Scan for the cell matching the given text and deliver its (x, y) coordinate at center. 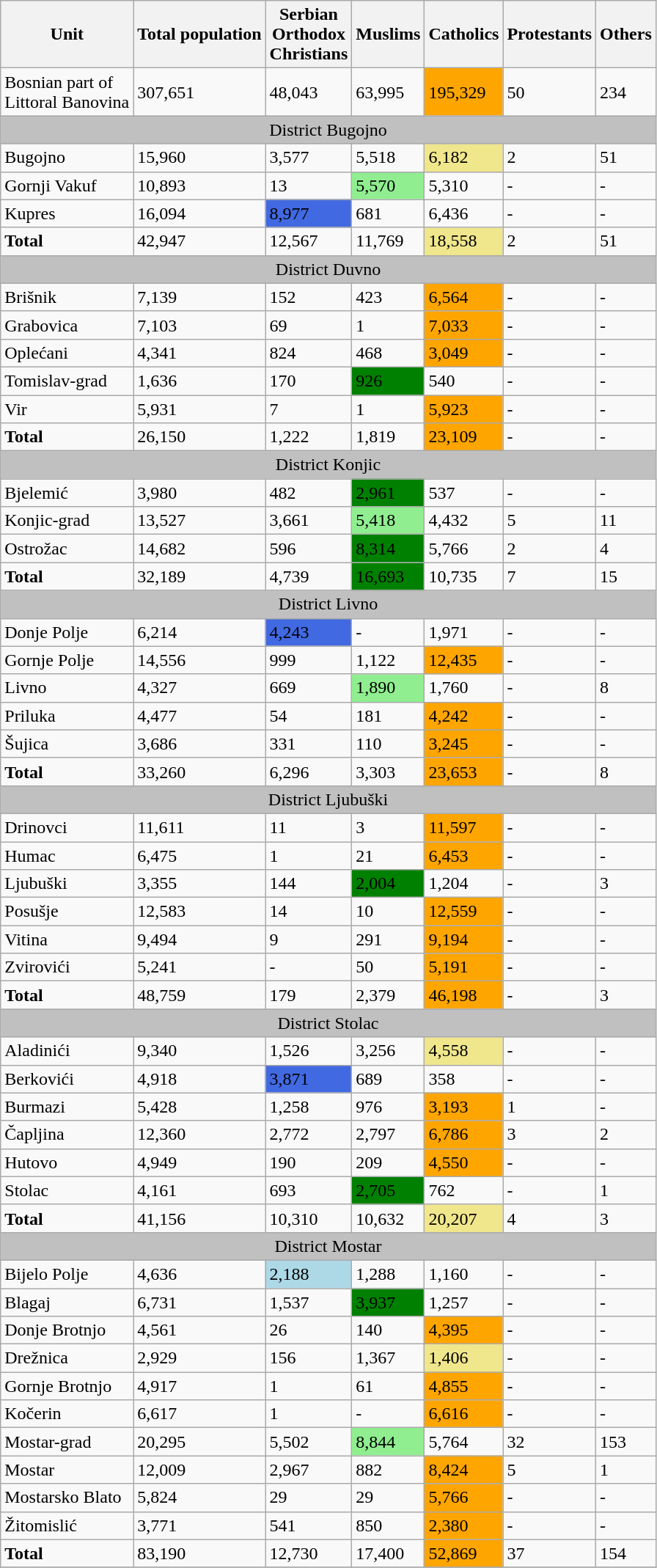
Čapljina (67, 1135)
4,341 (199, 353)
Konjic-grad (67, 521)
8,424 (463, 1470)
179 (309, 995)
2,797 (389, 1135)
13 (309, 186)
2,967 (309, 1470)
4,558 (463, 1051)
32 (550, 1442)
153 (626, 1442)
41,156 (199, 1218)
14 (309, 912)
1,636 (199, 381)
Berkovići (67, 1079)
32,189 (199, 576)
6,182 (463, 158)
Kupres (67, 213)
District Mostar (328, 1246)
Oplećani (67, 353)
4,477 (199, 716)
144 (309, 884)
110 (389, 744)
541 (309, 1525)
Blagaj (67, 1302)
Bugojno (67, 158)
Posušje (67, 912)
1,537 (309, 1302)
12,567 (309, 241)
5,502 (309, 1442)
Catholics (463, 34)
Brišnik (67, 297)
8,977 (309, 213)
12,559 (463, 912)
5,418 (389, 521)
10,735 (463, 576)
Gornji Vakuf (67, 186)
14,556 (199, 660)
999 (309, 660)
23,653 (463, 772)
48,759 (199, 995)
Hutovo (67, 1162)
District Stolac (328, 1023)
537 (463, 493)
358 (463, 1079)
Stolac (67, 1190)
3,355 (199, 884)
762 (463, 1190)
District Livno (328, 604)
Drinovci (67, 827)
1,367 (389, 1358)
Donje Polje (67, 632)
Žitomislić (67, 1525)
4,739 (309, 576)
1,890 (389, 688)
37 (550, 1553)
14,682 (199, 549)
12,009 (199, 1470)
16,094 (199, 213)
291 (389, 939)
9,194 (463, 939)
824 (309, 353)
3,771 (199, 1525)
7,103 (199, 325)
4,917 (199, 1386)
4,636 (199, 1274)
8,844 (389, 1442)
3,577 (309, 158)
11,597 (463, 827)
1,204 (463, 884)
1,160 (463, 1274)
693 (309, 1190)
9,340 (199, 1051)
1,257 (463, 1302)
33,260 (199, 772)
6,453 (463, 856)
234 (626, 92)
Vir (67, 409)
Others (626, 34)
12,583 (199, 912)
23,109 (463, 437)
6,731 (199, 1302)
156 (309, 1358)
11,611 (199, 827)
5,518 (389, 158)
Vitina (67, 939)
209 (389, 1162)
Muslims (389, 34)
4,550 (463, 1162)
976 (389, 1107)
5,310 (463, 186)
6,214 (199, 632)
4,432 (463, 521)
5,764 (463, 1442)
1,122 (389, 660)
83,190 (199, 1553)
12,730 (309, 1553)
5,428 (199, 1107)
46,198 (463, 995)
850 (389, 1525)
Mostarsko Blato (67, 1498)
6,617 (199, 1414)
Mostar (67, 1470)
54 (309, 716)
21 (389, 856)
Ostrožac (67, 549)
170 (309, 381)
4,561 (199, 1330)
6,616 (463, 1414)
596 (309, 549)
1,406 (463, 1358)
Tomislav-grad (67, 381)
20,207 (463, 1218)
2,772 (309, 1135)
9,494 (199, 939)
926 (389, 381)
9 (309, 939)
6,564 (463, 297)
18,558 (463, 241)
12,360 (199, 1135)
1,222 (309, 437)
48,043 (309, 92)
681 (389, 213)
Bosnian part of Littoral Banovina (67, 92)
7,033 (463, 325)
10,310 (309, 1218)
Ljubuški (67, 884)
Mostar-grad (67, 1442)
152 (309, 297)
3,049 (463, 353)
Priluka (67, 716)
2,188 (309, 1274)
4,161 (199, 1190)
61 (389, 1386)
District Duvno (328, 269)
3,193 (463, 1107)
4,242 (463, 716)
1,526 (309, 1051)
Donje Brotnjo (67, 1330)
6,296 (309, 772)
423 (389, 297)
3,871 (309, 1079)
Total population (199, 34)
4,918 (199, 1079)
5,570 (389, 186)
3,686 (199, 744)
15,960 (199, 158)
Burmazi (67, 1107)
7,139 (199, 297)
69 (309, 325)
689 (389, 1079)
1,971 (463, 632)
Bijelo Polje (67, 1274)
2,961 (389, 493)
13,527 (199, 521)
Protestants (550, 34)
2,705 (389, 1190)
154 (626, 1553)
6,786 (463, 1135)
482 (309, 493)
2,929 (199, 1358)
10,632 (389, 1218)
15 (626, 576)
Gornje Polje (67, 660)
10 (389, 912)
Unit (67, 34)
5,241 (199, 967)
63,995 (389, 92)
4,395 (463, 1330)
5,191 (463, 967)
Serbian Orthodox Christians (309, 34)
16,693 (389, 576)
181 (389, 716)
Humac (67, 856)
District Bugojno (328, 130)
2,380 (463, 1525)
Kočerin (67, 1414)
4,243 (309, 632)
12,435 (463, 660)
11,769 (389, 241)
140 (389, 1330)
26,150 (199, 437)
52,869 (463, 1553)
307,651 (199, 92)
Aladinići (67, 1051)
Zvirovići (67, 967)
1,819 (389, 437)
882 (389, 1470)
Drežnica (67, 1358)
3,256 (389, 1051)
669 (309, 688)
2,379 (389, 995)
Bjelemić (67, 493)
Šujica (67, 744)
10,893 (199, 186)
468 (389, 353)
2,004 (389, 884)
4,327 (199, 688)
3,661 (309, 521)
20,295 (199, 1442)
190 (309, 1162)
3,980 (199, 493)
26 (309, 1330)
6,436 (463, 213)
5,931 (199, 409)
331 (309, 744)
1,258 (309, 1107)
3,245 (463, 744)
1,760 (463, 688)
Livno (67, 688)
Grabovica (67, 325)
6,475 (199, 856)
8,314 (389, 549)
3,303 (389, 772)
District Ljubuški (328, 799)
4,855 (463, 1386)
1,288 (389, 1274)
3,937 (389, 1302)
4,949 (199, 1162)
5,923 (463, 409)
17,400 (389, 1553)
5,824 (199, 1498)
District Konjic (328, 465)
195,329 (463, 92)
42,947 (199, 241)
Gornje Brotnjo (67, 1386)
540 (463, 381)
